Output the (x, y) coordinate of the center of the cell containing the given text.  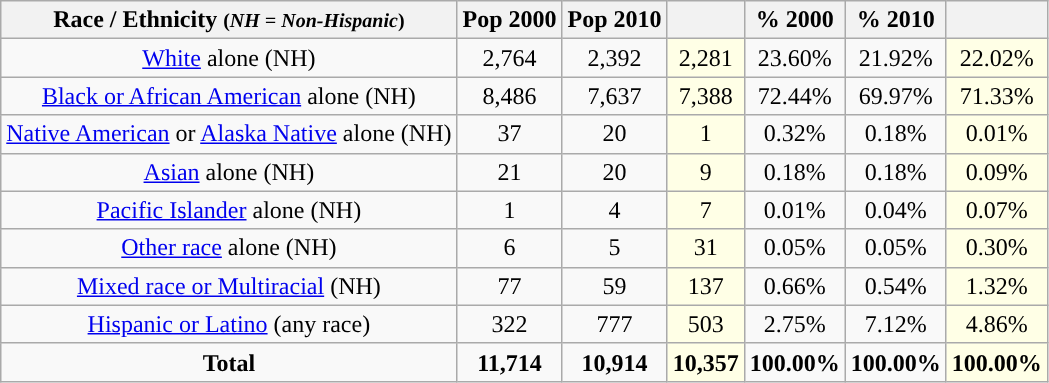
Black or African American alone (NH) (229, 96)
Pop 2000 (510, 20)
69.97% (896, 96)
0.07% (996, 210)
0.32% (794, 134)
7,637 (614, 96)
Race / Ethnicity (NH = Non-Hispanic) (229, 20)
11,714 (510, 362)
322 (510, 324)
Native American or Alaska Native alone (NH) (229, 134)
Asian alone (NH) (229, 172)
2,281 (706, 58)
22.02% (996, 58)
% 2010 (896, 20)
Hispanic or Latino (any race) (229, 324)
10,914 (614, 362)
77 (510, 286)
9 (706, 172)
Other race alone (NH) (229, 248)
Mixed race or Multiracial (NH) (229, 286)
Pop 2010 (614, 20)
Pacific Islander alone (NH) (229, 210)
White alone (NH) (229, 58)
1.32% (996, 286)
4 (614, 210)
2.75% (794, 324)
10,357 (706, 362)
23.60% (794, 58)
777 (614, 324)
72.44% (794, 96)
0.54% (896, 286)
2,764 (510, 58)
2,392 (614, 58)
0.04% (896, 210)
37 (510, 134)
8,486 (510, 96)
6 (510, 248)
Total (229, 362)
4.86% (996, 324)
7 (706, 210)
503 (706, 324)
21.92% (896, 58)
0.66% (794, 286)
7,388 (706, 96)
21 (510, 172)
137 (706, 286)
5 (614, 248)
0.09% (996, 172)
7.12% (896, 324)
71.33% (996, 96)
59 (614, 286)
% 2000 (794, 20)
0.30% (996, 248)
31 (706, 248)
